Output the [x, y] coordinate of the center of the cell containing the given text.  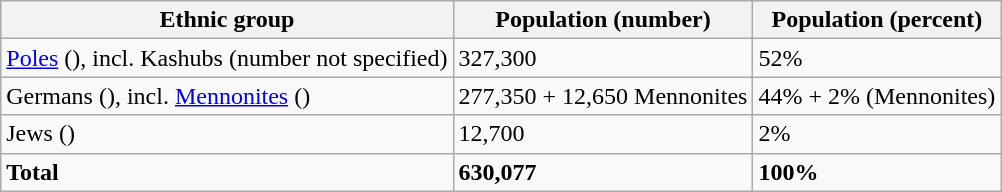
327,300 [603, 58]
52% [877, 58]
Population (percent) [877, 20]
Germans (), incl. Mennonites () [227, 96]
2% [877, 134]
630,077 [603, 172]
44% + 2% (Mennonites) [877, 96]
Total [227, 172]
Ethnic group [227, 20]
277,350 + 12,650 Mennonites [603, 96]
12,700 [603, 134]
Jews () [227, 134]
Population (number) [603, 20]
Poles (), incl. Kashubs (number not specified) [227, 58]
100% [877, 172]
